Pinpoint the cell where the given text exists, returning its (X, Y) midpoint coordinate. 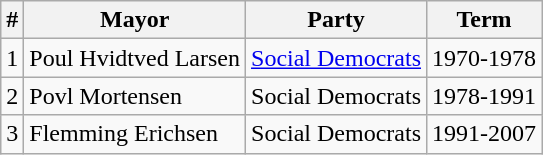
Povl Mortensen (135, 96)
2 (12, 96)
1991-2007 (484, 134)
Mayor (135, 20)
Term (484, 20)
1 (12, 58)
1978-1991 (484, 96)
1970-1978 (484, 58)
Party (336, 20)
Flemming Erichsen (135, 134)
Poul Hvidtved Larsen (135, 58)
3 (12, 134)
# (12, 20)
